From the cell containing the given text, extract its center point as [X, Y] coordinate. 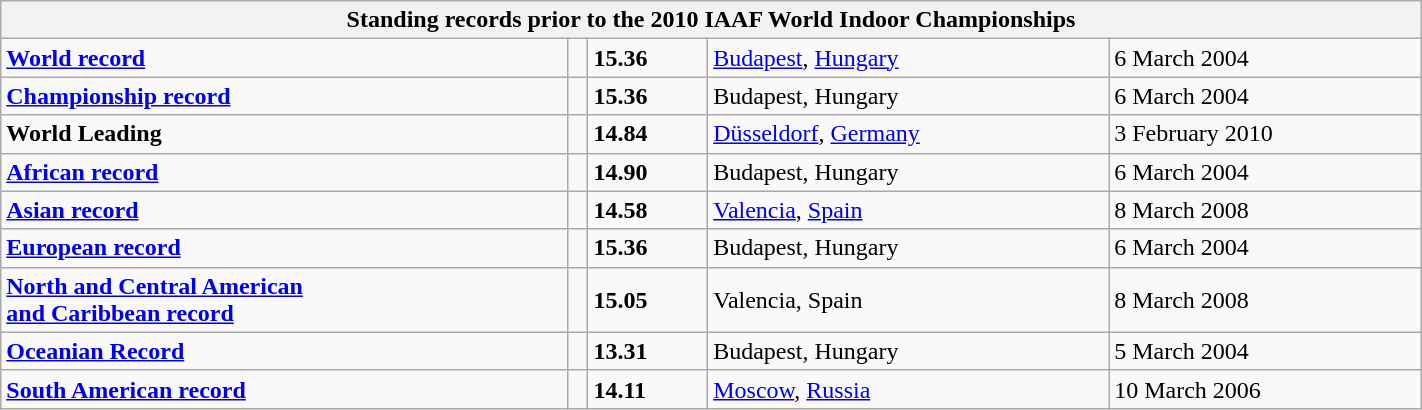
European record [284, 248]
13.31 [648, 351]
World Leading [284, 134]
South American record [284, 389]
Championship record [284, 96]
Asian record [284, 210]
Düsseldorf, Germany [908, 134]
14.84 [648, 134]
15.05 [648, 300]
14.11 [648, 389]
5 March 2004 [1266, 351]
African record [284, 172]
14.90 [648, 172]
14.58 [648, 210]
Standing records prior to the 2010 IAAF World Indoor Championships [711, 20]
Moscow, Russia [908, 389]
3 February 2010 [1266, 134]
World record [284, 58]
Oceanian Record [284, 351]
North and Central American and Caribbean record [284, 300]
10 March 2006 [1266, 389]
